Scan for the cell matching the given text and deliver its (X, Y) coordinate at center. 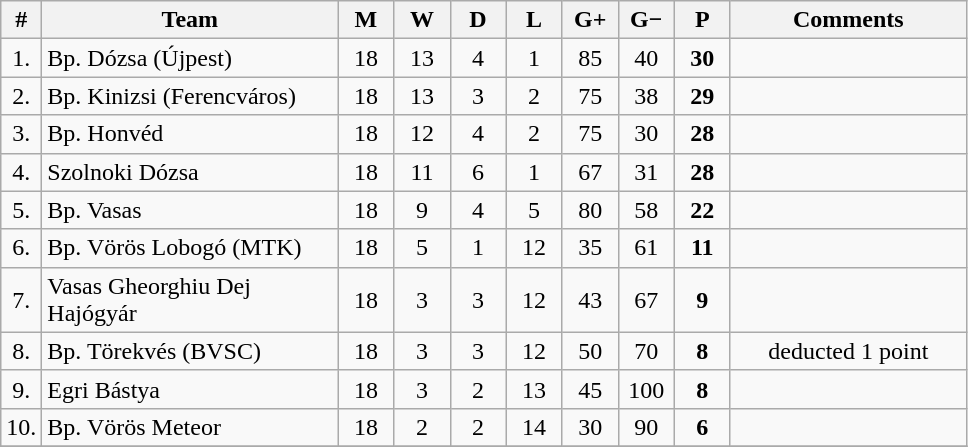
7. (22, 300)
4. (22, 172)
L (534, 20)
Bp. Vörös Lobogó (MTK) (190, 248)
58 (646, 210)
80 (590, 210)
Szolnoki Dózsa (190, 172)
W (422, 20)
D (478, 20)
61 (646, 248)
10. (22, 427)
100 (646, 389)
G+ (590, 20)
Bp. Vasas (190, 210)
40 (646, 58)
Bp. Dózsa (Újpest) (190, 58)
5. (22, 210)
G− (646, 20)
1. (22, 58)
50 (590, 351)
3. (22, 134)
deducted 1 point (848, 351)
6. (22, 248)
M (366, 20)
38 (646, 96)
85 (590, 58)
43 (590, 300)
Bp. Törekvés (BVSC) (190, 351)
70 (646, 351)
45 (590, 389)
Team (190, 20)
8. (22, 351)
29 (702, 96)
22 (702, 210)
P (702, 20)
9. (22, 389)
Bp. Honvéd (190, 134)
Comments (848, 20)
# (22, 20)
Egri Bástya (190, 389)
90 (646, 427)
Bp. Kinizsi (Ferencváros) (190, 96)
2. (22, 96)
35 (590, 248)
14 (534, 427)
Vasas Gheorghiu Dej Hajógyár (190, 300)
Bp. Vörös Meteor (190, 427)
31 (646, 172)
